Scan for the cell matching the given text and deliver its (x, y) coordinate at center. 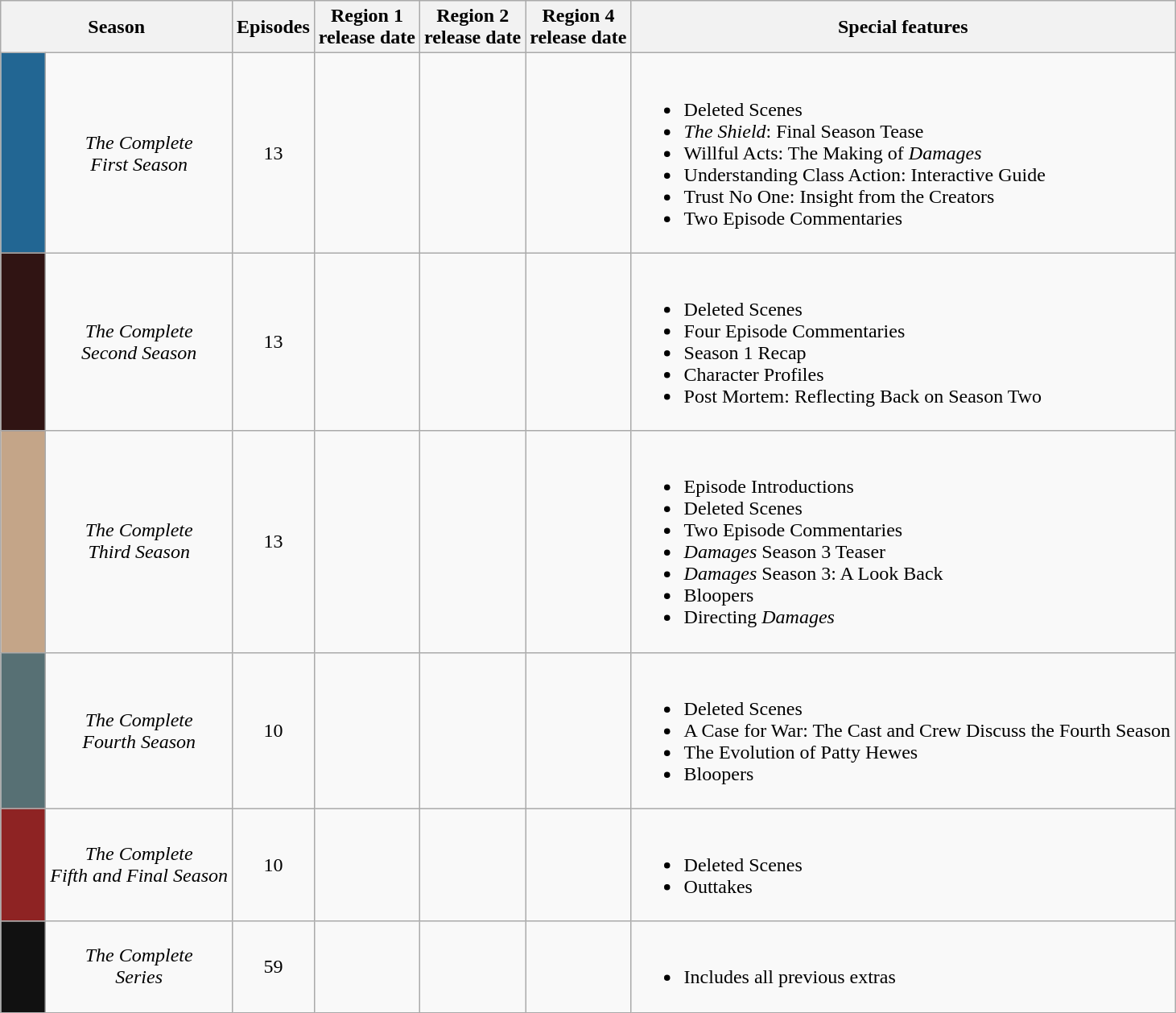
The CompleteSecond Season (139, 341)
Deleted ScenesA Case for War: The Cast and Crew Discuss the Fourth SeasonThe Evolution of Patty HewesBloopers (903, 730)
The CompleteThird Season (139, 541)
Episodes (274, 27)
Episode IntroductionsDeleted ScenesTwo Episode CommentariesDamages Season 3 TeaserDamages Season 3: A Look BackBloopersDirecting Damages (903, 541)
Includes all previous extras (903, 966)
Region 2release date (473, 27)
Deleted ScenesFour Episode CommentariesSeason 1 RecapCharacter ProfilesPost Mortem: Reflecting Back on Season Two (903, 341)
The CompleteFirst Season (139, 153)
Region 4release date (578, 27)
The CompleteFifth and Final Season (139, 865)
Region 1release date (367, 27)
Special features (903, 27)
The CompleteSeries (139, 966)
Season (117, 27)
Deleted ScenesOuttakes (903, 865)
The CompleteFourth Season (139, 730)
59 (274, 966)
